Return [x, y] of the center of cell containing provided text 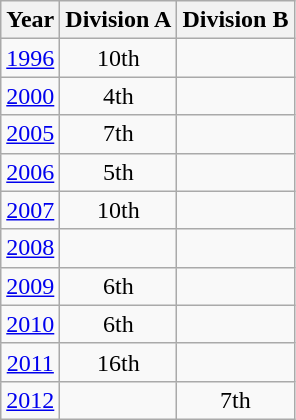
2009 [30, 286]
2006 [30, 172]
5th [118, 172]
2012 [30, 400]
Division A [118, 20]
Division B [236, 20]
2010 [30, 324]
2008 [30, 248]
2011 [30, 362]
2007 [30, 210]
2000 [30, 96]
2005 [30, 134]
Year [30, 20]
1996 [30, 58]
4th [118, 96]
16th [118, 362]
